Return [X, Y] of the center of cell containing provided text 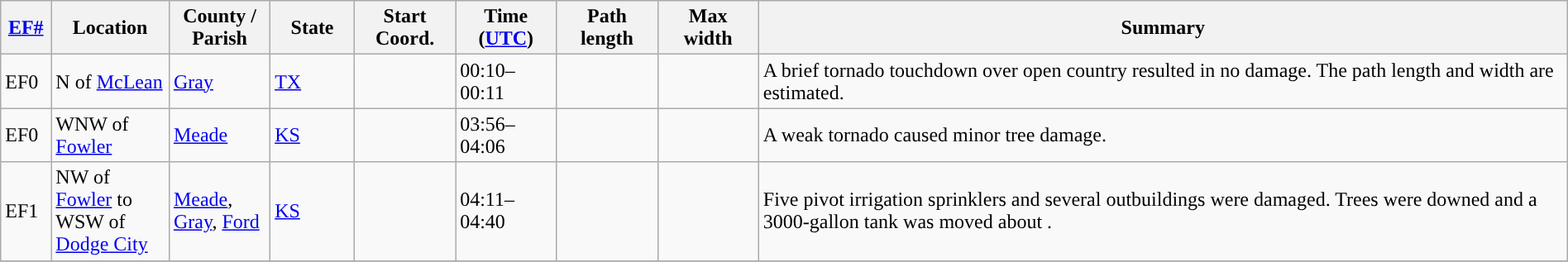
00:10–00:11 [506, 81]
NW of Fowler to WSW of Dodge City [111, 212]
Meade, Gray, Ford [219, 212]
Max width [708, 28]
N of McLean [111, 81]
A weak tornado caused minor tree damage. [1163, 136]
04:11–04:40 [506, 212]
State [313, 28]
County / Parish [219, 28]
Path length [607, 28]
Time (UTC) [506, 28]
WNW of Fowler [111, 136]
EF1 [26, 212]
Gray [219, 81]
Location [111, 28]
03:56–04:06 [506, 136]
Start Coord. [404, 28]
A brief tornado touchdown over open country resulted in no damage. The path length and width are estimated. [1163, 81]
Meade [219, 136]
Summary [1163, 28]
EF# [26, 28]
TX [313, 81]
Five pivot irrigation sprinklers and several outbuildings were damaged. Trees were downed and a 3000-gallon tank was moved about . [1163, 212]
